Determine the (X, Y) coordinate at the center of the cell enclosing the given text.  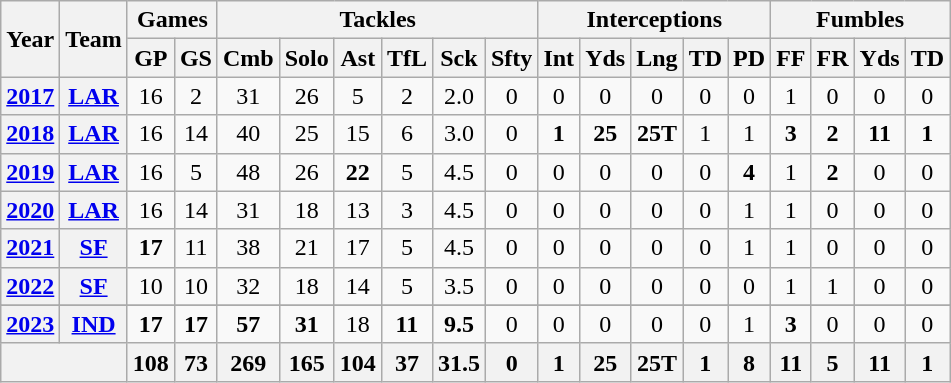
269 (248, 362)
Fumbles (860, 20)
2017 (30, 96)
FR (832, 58)
2019 (30, 172)
48 (248, 172)
Games (172, 20)
Sck (458, 58)
Solo (306, 58)
2022 (30, 286)
6 (406, 134)
4 (750, 172)
Cmb (248, 58)
Int (559, 58)
73 (196, 362)
Interceptions (654, 20)
57 (248, 324)
GS (196, 58)
Tackles (377, 20)
Ast (358, 58)
Sfty (511, 58)
2018 (30, 134)
2.0 (458, 96)
108 (150, 362)
31.5 (458, 362)
2021 (30, 248)
TfL (406, 58)
38 (248, 248)
GP (150, 58)
Lng (657, 58)
3.5 (458, 286)
Team (94, 39)
40 (248, 134)
32 (248, 286)
Year (30, 39)
9.5 (458, 324)
104 (358, 362)
8 (750, 362)
21 (306, 248)
15 (358, 134)
13 (358, 210)
165 (306, 362)
3.0 (458, 134)
PD (750, 58)
37 (406, 362)
IND (94, 324)
22 (358, 172)
2023 (30, 324)
FF (791, 58)
2020 (30, 210)
